Return [X, Y] of the center of cell containing provided text 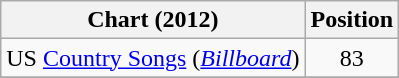
83 [352, 58]
Position [352, 20]
Chart (2012) [153, 20]
US Country Songs (Billboard) [153, 58]
